Identify which cell holds the provided text, then report its (X, Y) central coordinate. 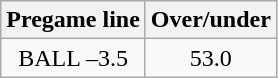
Pregame line (74, 20)
Over/under (210, 20)
BALL –3.5 (74, 58)
53.0 (210, 58)
